Detect which cell encompasses the target text, then output its (X, Y) center coordinate. 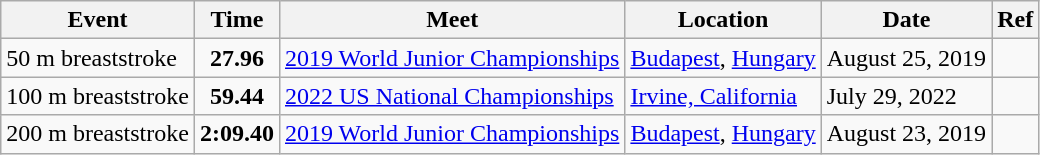
July 29, 2022 (906, 96)
27.96 (236, 58)
August 25, 2019 (906, 58)
200 m breaststroke (98, 134)
2022 US National Championships (452, 96)
Irvine, California (723, 96)
Ref (1016, 20)
Time (236, 20)
100 m breaststroke (98, 96)
50 m breaststroke (98, 58)
Meet (452, 20)
2:09.40 (236, 134)
Location (723, 20)
Date (906, 20)
Event (98, 20)
59.44 (236, 96)
August 23, 2019 (906, 134)
